Return the [x, y] coordinate for the center point of the cell that contains the specified text.  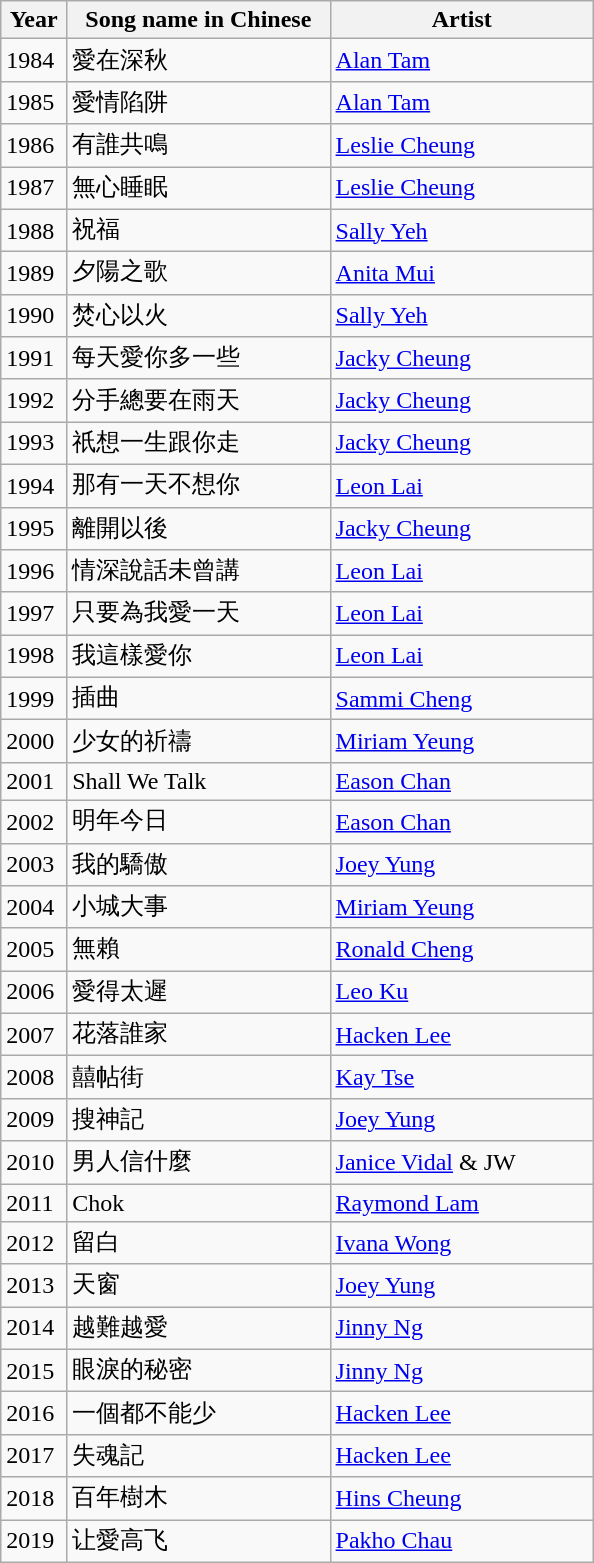
百年樹木 [198, 1498]
2016 [34, 1414]
少女的祈禱 [198, 742]
Ronald Cheng [462, 950]
Raymond Lam [462, 1203]
2000 [34, 742]
那有一天不想你 [198, 486]
1988 [34, 230]
1995 [34, 528]
有誰共鳴 [198, 146]
花落誰家 [198, 1034]
2001 [34, 781]
夕陽之歌 [198, 274]
Year [34, 20]
Chok [198, 1203]
天窗 [198, 1286]
越難越愛 [198, 1328]
1986 [34, 146]
每天愛你多一些 [198, 358]
2015 [34, 1370]
囍帖街 [198, 1078]
祝福 [198, 230]
焚心以火 [198, 316]
1987 [34, 188]
1999 [34, 698]
2002 [34, 822]
Song name in Chinese [198, 20]
明年今日 [198, 822]
2010 [34, 1162]
2013 [34, 1286]
1989 [34, 274]
愛得太遲 [198, 992]
1993 [34, 444]
愛情陷阱 [198, 102]
1998 [34, 656]
2014 [34, 1328]
Anita Mui [462, 274]
我這樣愛你 [198, 656]
2003 [34, 864]
Shall We Talk [198, 781]
小城大事 [198, 908]
一個都不能少 [198, 1414]
2004 [34, 908]
2011 [34, 1203]
Hins Cheung [462, 1498]
1985 [34, 102]
離開以後 [198, 528]
2005 [34, 950]
1991 [34, 358]
Kay Tse [462, 1078]
只要為我愛一天 [198, 614]
失魂記 [198, 1456]
Leo Ku [462, 992]
2012 [34, 1244]
1994 [34, 486]
2006 [34, 992]
1996 [34, 572]
1990 [34, 316]
2018 [34, 1498]
1992 [34, 400]
2019 [34, 1542]
眼淚的秘密 [198, 1370]
1997 [34, 614]
祇想一生跟你走 [198, 444]
Ivana Wong [462, 1244]
Artist [462, 20]
留白 [198, 1244]
Pakho Chau [462, 1542]
無心睡眠 [198, 188]
1984 [34, 60]
插曲 [198, 698]
2007 [34, 1034]
無賴 [198, 950]
分手總要在雨天 [198, 400]
Janice Vidal & JW [462, 1162]
让愛高飞 [198, 1542]
2017 [34, 1456]
2008 [34, 1078]
我的驕傲 [198, 864]
男人信什麼 [198, 1162]
Sammi Cheng [462, 698]
情深說話未曾講 [198, 572]
搜神記 [198, 1120]
2009 [34, 1120]
愛在深秋 [198, 60]
